Capture the cell that displays the provided text and extract its (x, y) central coordinate. 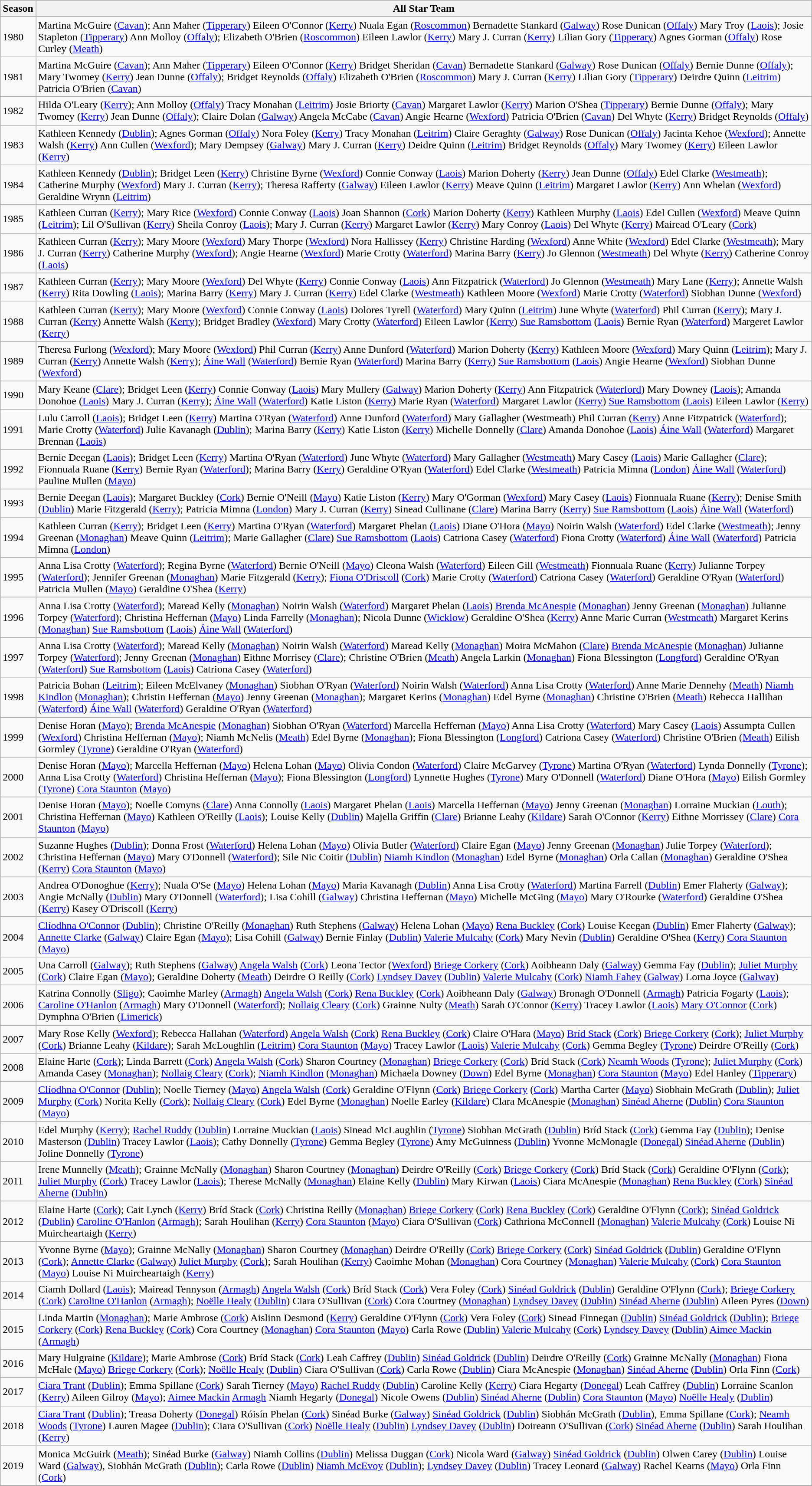
2003 (18, 897)
1995 (18, 577)
Season (18, 9)
1984 (18, 185)
2018 (18, 1426)
2015 (18, 1329)
1997 (18, 657)
All Star Team (423, 9)
1982 (18, 111)
1985 (18, 219)
2010 (18, 1142)
2001 (18, 817)
2000 (18, 777)
2012 (18, 1221)
1996 (18, 617)
1988 (18, 321)
2006 (18, 1005)
2011 (18, 1181)
1999 (18, 737)
1992 (18, 469)
2016 (18, 1363)
1989 (18, 361)
2004 (18, 937)
2005 (18, 971)
2009 (18, 1102)
1991 (18, 430)
1993 (18, 503)
2008 (18, 1067)
1990 (18, 395)
1987 (18, 287)
2014 (18, 1296)
1983 (18, 145)
2013 (18, 1261)
1986 (18, 253)
2017 (18, 1392)
2007 (18, 1039)
2002 (18, 857)
2019 (18, 1466)
1998 (18, 697)
1980 (18, 37)
1981 (18, 77)
1994 (18, 538)
